Scan for the cell matching the given text and deliver its [x, y] coordinate at center. 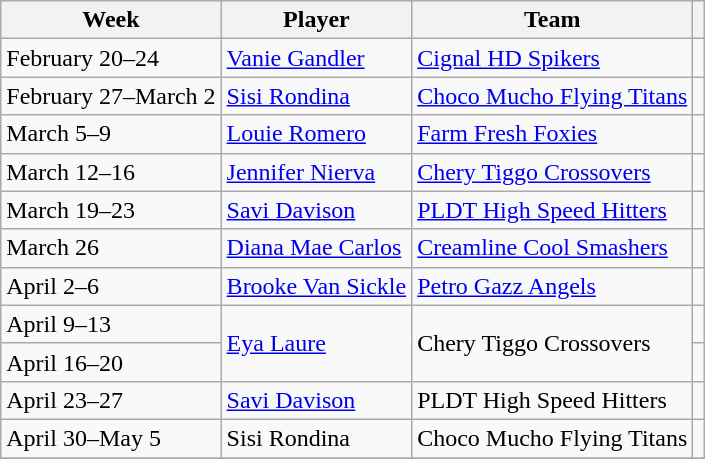
March 12–16 [111, 172]
Farm Fresh Foxies [552, 134]
March 26 [111, 248]
April 16–20 [111, 362]
Week [111, 20]
Cignal HD Spikers [552, 58]
Player [316, 20]
March 19–23 [111, 210]
April 9–13 [111, 324]
April 23–27 [111, 400]
March 5–9 [111, 134]
Diana Mae Carlos [316, 248]
April 2–6 [111, 286]
Team [552, 20]
Petro Gazz Angels [552, 286]
Jennifer Nierva [316, 172]
February 27–March 2 [111, 96]
April 30–May 5 [111, 438]
Eya Laure [316, 343]
February 20–24 [111, 58]
Vanie Gandler [316, 58]
Brooke Van Sickle [316, 286]
Louie Romero [316, 134]
Creamline Cool Smashers [552, 248]
